Search for the cell housing the specified text and yield its (x, y) center coordinate. 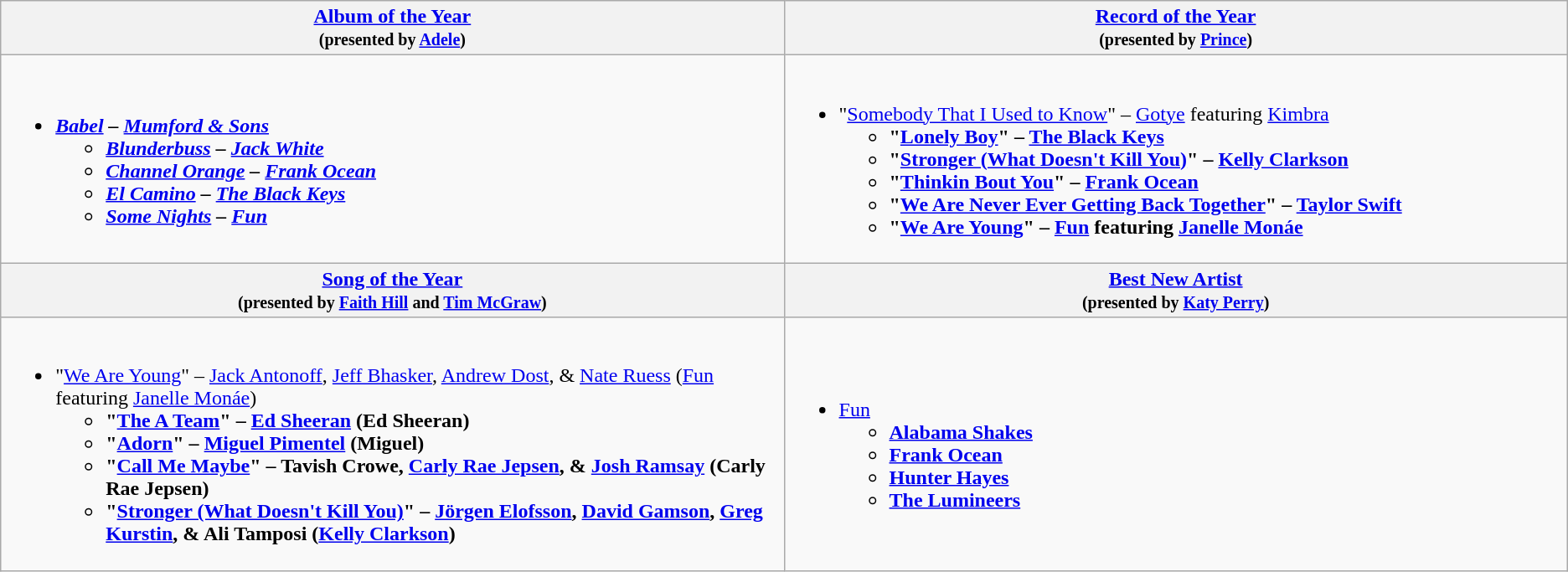
FunAlabama ShakesFrank OceanHunter HayesThe Lumineers (1176, 444)
Record of the Year(presented by Prince) (1176, 28)
Babel – Mumford & SonsBlunderbuss – Jack WhiteChannel Orange – Frank OceanEl Camino – The Black KeysSome Nights – Fun (392, 159)
Song of the Year(presented by Faith Hill and Tim McGraw) (392, 290)
Album of the Year(presented by Adele) (392, 28)
Best New Artist(presented by Katy Perry) (1176, 290)
